Capture the cell that displays the provided text and extract its [x, y] central coordinate. 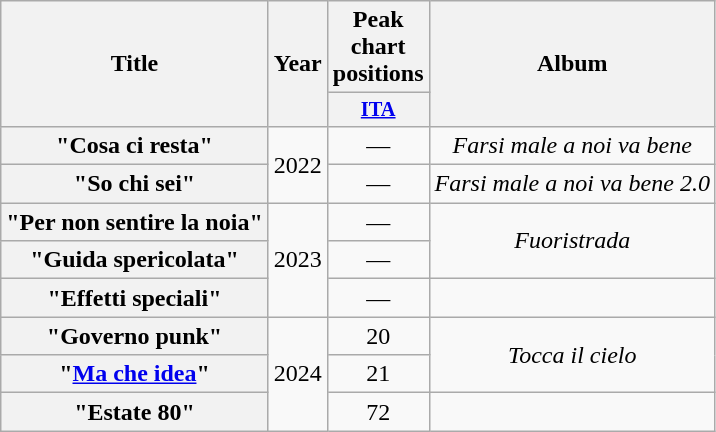
21 [378, 374]
Tocca il cielo [572, 355]
Title [134, 64]
Farsi male a noi va bene 2.0 [572, 184]
Peak chart positions [378, 47]
"Governo punk" [134, 336]
"Estate 80" [134, 412]
2024 [298, 374]
Farsi male a noi va bene [572, 145]
72 [378, 412]
"Effetti speciali" [134, 298]
Fuoristrada [572, 241]
Album [572, 64]
ITA [378, 110]
"Ma che idea" [134, 374]
"Guida spericolata" [134, 260]
"So chi sei" [134, 184]
"Cosa ci resta" [134, 145]
"Per non sentire la noia" [134, 222]
2022 [298, 164]
2023 [298, 260]
20 [378, 336]
Year [298, 64]
